Capture the cell that displays the provided text and extract its [X, Y] central coordinate. 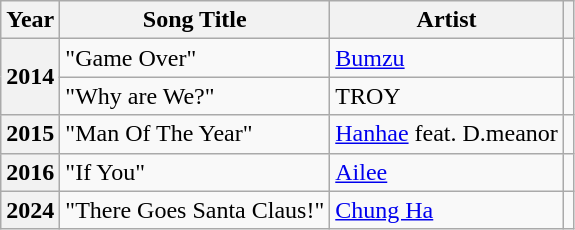
"Why are We?" [195, 96]
Artist [447, 20]
2024 [30, 210]
"There Goes Santa Claus!" [195, 210]
Song Title [195, 20]
TROY [447, 96]
2016 [30, 172]
Ailee [447, 172]
Hanhae feat. D.meanor [447, 134]
2015 [30, 134]
Bumzu [447, 58]
Year [30, 20]
"Game Over" [195, 58]
"If You" [195, 172]
Chung Ha [447, 210]
"Man Of The Year" [195, 134]
2014 [30, 77]
